Return the [x, y] coordinate for the center point of the cell that contains the specified text.  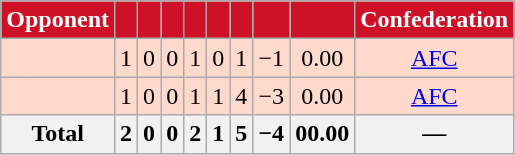
Total [58, 134]
4 [242, 96]
5 [242, 134]
−3 [272, 96]
−1 [272, 58]
Confederation [434, 20]
— [434, 134]
−4 [272, 134]
Opponent [58, 20]
00.00 [322, 134]
